Find where the given text appears and provide that cell's center as [X, Y] coordinate. 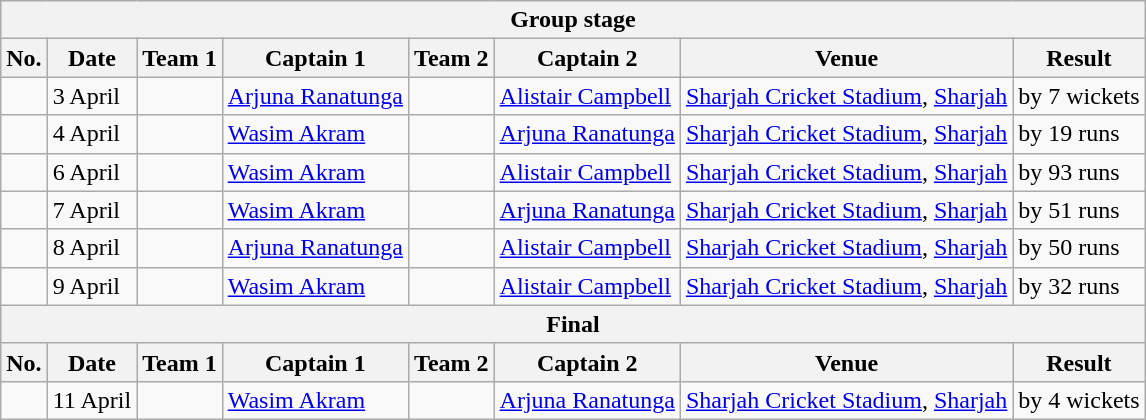
Group stage [573, 20]
9 April [92, 286]
8 April [92, 248]
by 93 runs [1079, 172]
4 April [92, 134]
by 4 wickets [1079, 400]
11 April [92, 400]
Final [573, 324]
3 April [92, 96]
by 19 runs [1079, 134]
by 32 runs [1079, 286]
by 51 runs [1079, 210]
6 April [92, 172]
7 April [92, 210]
by 50 runs [1079, 248]
by 7 wickets [1079, 96]
